Locate the cell with the specified text and output its (x, y) center coordinate. 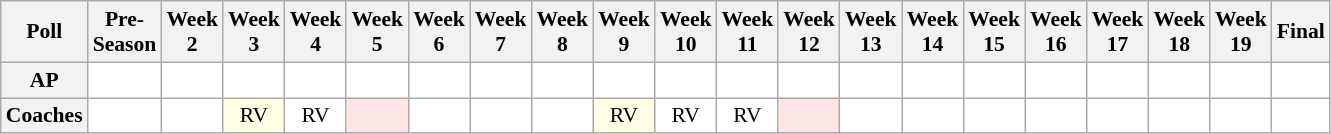
Week4 (316, 32)
Week16 (1056, 32)
AP (44, 80)
Week2 (192, 32)
Week18 (1179, 32)
Pre-Season (125, 32)
Week10 (686, 32)
Week8 (562, 32)
Week11 (748, 32)
Week3 (254, 32)
Week12 (809, 32)
Poll (44, 32)
Week7 (501, 32)
Week5 (377, 32)
Week15 (994, 32)
Week13 (871, 32)
Final (1301, 32)
Week19 (1241, 32)
Week6 (439, 32)
Week17 (1118, 32)
Week14 (933, 32)
Week9 (624, 32)
Coaches (44, 116)
